Determine the [x, y] coordinate at the center of the cell enclosing the given text.  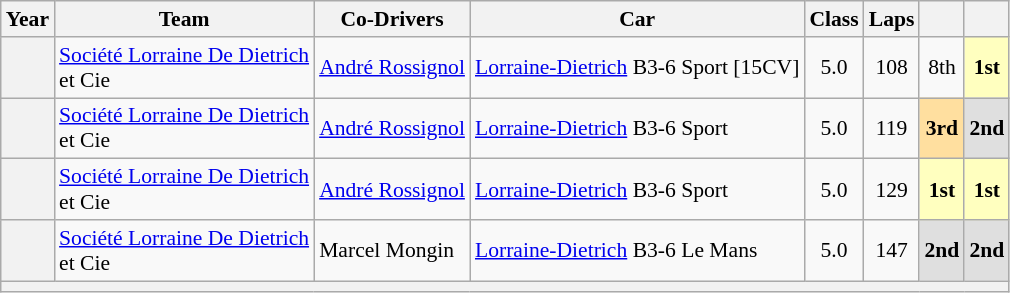
129 [892, 190]
Lorraine-Dietrich B3-6 Le Mans [637, 250]
Lorraine-Dietrich B3-6 Sport [15CV] [637, 68]
8th [942, 68]
Société Lorraine De Dietrichet Cie [184, 190]
Year [28, 19]
Car [637, 19]
119 [892, 128]
Class [834, 19]
Team [184, 19]
147 [892, 250]
108 [892, 68]
Marcel Mongin [392, 250]
3rd [942, 128]
Co-Drivers [392, 19]
Laps [892, 19]
